Search for the cell housing the specified text and yield its (x, y) center coordinate. 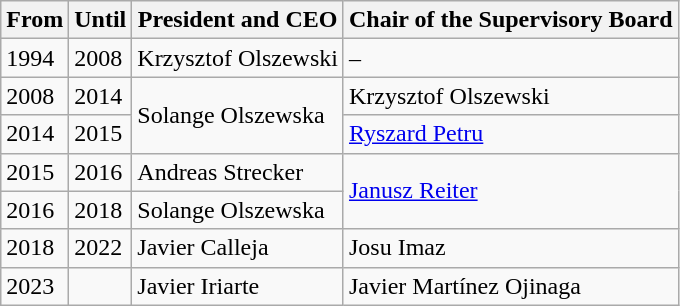
Javier Calleja (238, 248)
President and CEO (238, 20)
Javier Iriarte (238, 286)
Chair of the Supervisory Board (510, 20)
2023 (35, 286)
From (35, 20)
Javier Martínez Ojinaga (510, 286)
Until (100, 20)
2022 (100, 248)
Ryszard Petru (510, 134)
Janusz Reiter (510, 191)
Josu Imaz (510, 248)
Andreas Strecker (238, 172)
– (510, 58)
1994 (35, 58)
